Extract the [X, Y] coordinate from the center of the cell holding the provided text.  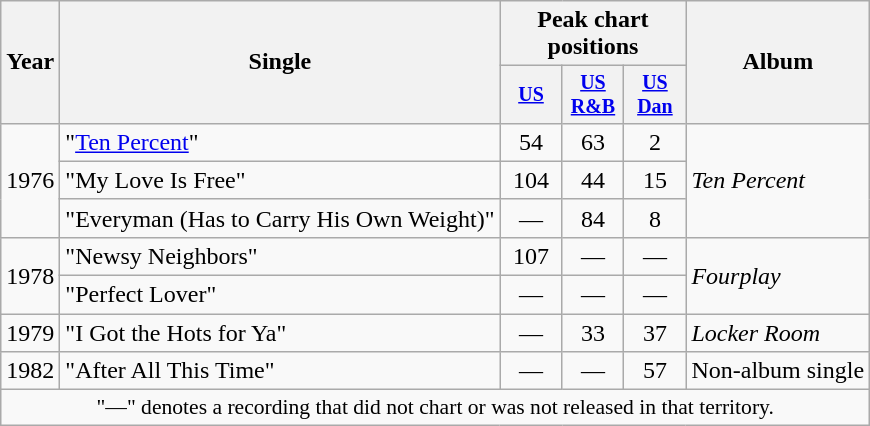
107 [531, 256]
"After All This Time" [280, 371]
44 [593, 180]
57 [655, 371]
84 [593, 218]
1979 [30, 333]
Single [280, 62]
63 [593, 142]
"My Love Is Free" [280, 180]
8 [655, 218]
USDan [655, 94]
2 [655, 142]
1978 [30, 275]
Non-album single [778, 371]
Locker Room [778, 333]
"Perfect Lover" [280, 295]
USR&B [593, 94]
1976 [30, 180]
104 [531, 180]
Album [778, 62]
Ten Percent [778, 180]
Year [30, 62]
54 [531, 142]
37 [655, 333]
"—" denotes a recording that did not chart or was not released in that territory. [436, 408]
Peak chart positions [593, 34]
15 [655, 180]
"Everyman (Has to Carry His Own Weight)" [280, 218]
33 [593, 333]
1982 [30, 371]
US [531, 94]
"Newsy Neighbors" [280, 256]
"I Got the Hots for Ya" [280, 333]
"Ten Percent" [280, 142]
Fourplay [778, 275]
